Pinpoint the cell where the given text exists, returning its [x, y] midpoint coordinate. 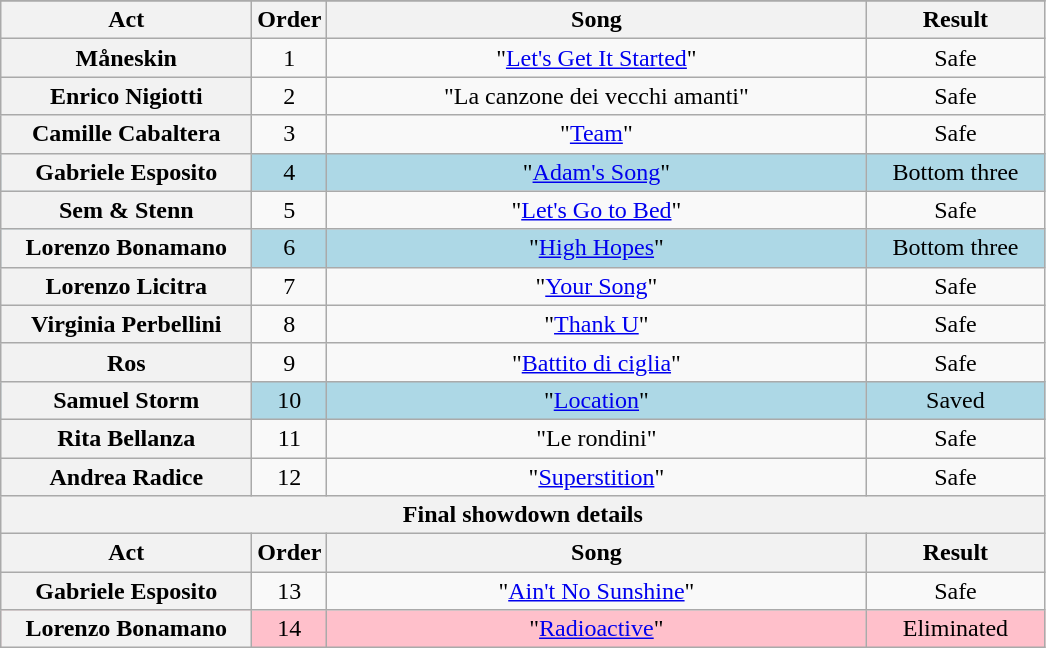
Eliminated [956, 629]
Camille Cabaltera [126, 134]
"Superstition" [596, 477]
Enrico Nigiotti [126, 96]
3 [290, 134]
14 [290, 629]
2 [290, 96]
Andrea Radice [126, 477]
"Let's Go to Bed" [596, 210]
"Thank U" [596, 324]
9 [290, 362]
"Radioactive" [596, 629]
6 [290, 248]
Måneskin [126, 58]
1 [290, 58]
"La canzone dei vecchi amanti" [596, 96]
4 [290, 172]
"Battito di ciglia" [596, 362]
11 [290, 438]
Sem & Stenn [126, 210]
"Adam's Song" [596, 172]
Rita Bellanza [126, 438]
8 [290, 324]
"Ain't No Sunshine" [596, 591]
10 [290, 400]
"High Hopes" [596, 248]
Samuel Storm [126, 400]
"Le rondini" [596, 438]
"Team" [596, 134]
"Location" [596, 400]
Saved [956, 400]
"Let's Get It Started" [596, 58]
Virginia Perbellini [126, 324]
Ros [126, 362]
12 [290, 477]
13 [290, 591]
Lorenzo Licitra [126, 286]
5 [290, 210]
Final showdown details [523, 515]
7 [290, 286]
"Your Song" [596, 286]
